Find where the given text appears and provide that cell's center as (X, Y) coordinate. 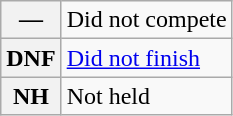
DNF (31, 58)
NH (31, 96)
Not held (146, 96)
— (31, 20)
Did not finish (146, 58)
Did not compete (146, 20)
